Find where the given text appears and provide that cell's center as [x, y] coordinate. 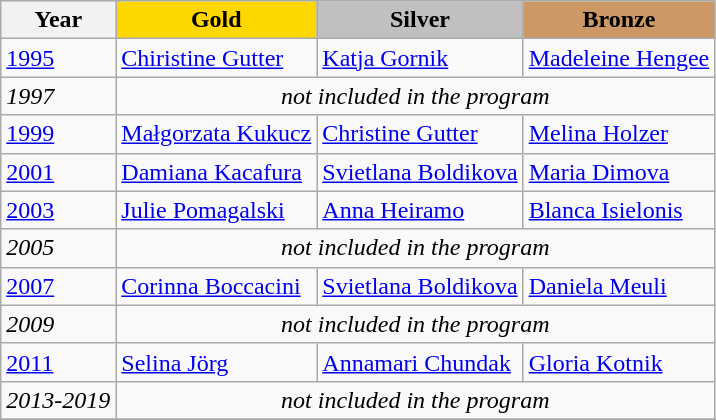
Madeleine Hengee [619, 58]
1997 [58, 96]
Corinna Boccacini [216, 286]
Małgorzata Kukucz [216, 134]
Gloria Kotnik [619, 362]
Gold [216, 20]
2011 [58, 362]
Bronze [619, 20]
Maria Dimova [619, 172]
2003 [58, 210]
Julie Pomagalski [216, 210]
2005 [58, 248]
Daniela Meuli [619, 286]
2009 [58, 324]
Selina Jörg [216, 362]
2001 [58, 172]
Annamari Chundak [420, 362]
Damiana Kacafura [216, 172]
Christine Gutter [420, 134]
Silver [420, 20]
Melina Holzer [619, 134]
Year [58, 20]
2007 [58, 286]
Katja Gornik [420, 58]
2013-2019 [58, 400]
1995 [58, 58]
Anna Heiramo [420, 210]
Blanca Isielonis [619, 210]
Chiristine Gutter [216, 58]
1999 [58, 134]
